From the cell containing the given text, extract its center point as (X, Y) coordinate. 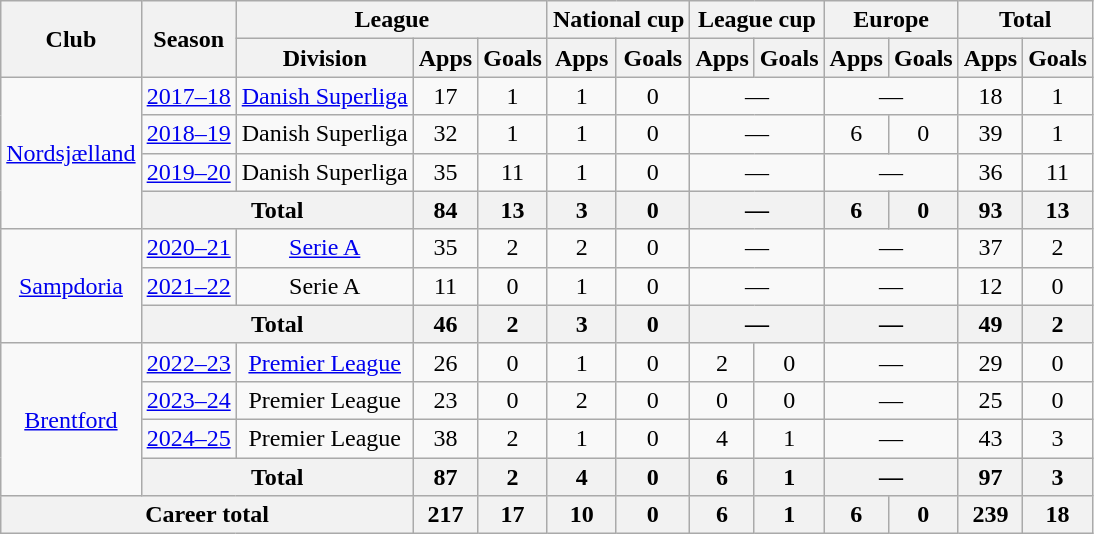
37 (990, 248)
Career total (207, 515)
39 (990, 134)
49 (990, 324)
93 (990, 210)
46 (445, 324)
97 (990, 477)
2018–19 (188, 134)
10 (581, 515)
32 (445, 134)
Season (188, 39)
2020–21 (188, 248)
2023–24 (188, 400)
36 (990, 172)
84 (445, 210)
League (392, 20)
National cup (618, 20)
Nordsjælland (71, 153)
Division (324, 58)
26 (445, 362)
43 (990, 438)
239 (990, 515)
League cup (757, 20)
38 (445, 438)
2022–23 (188, 362)
87 (445, 477)
12 (990, 286)
Club (71, 39)
217 (445, 515)
2017–18 (188, 96)
2024–25 (188, 438)
Europe (891, 20)
25 (990, 400)
Sampdoria (71, 286)
2019–20 (188, 172)
23 (445, 400)
Brentford (71, 419)
2021–22 (188, 286)
29 (990, 362)
